Capture the cell that displays the provided text and extract its [X, Y] central coordinate. 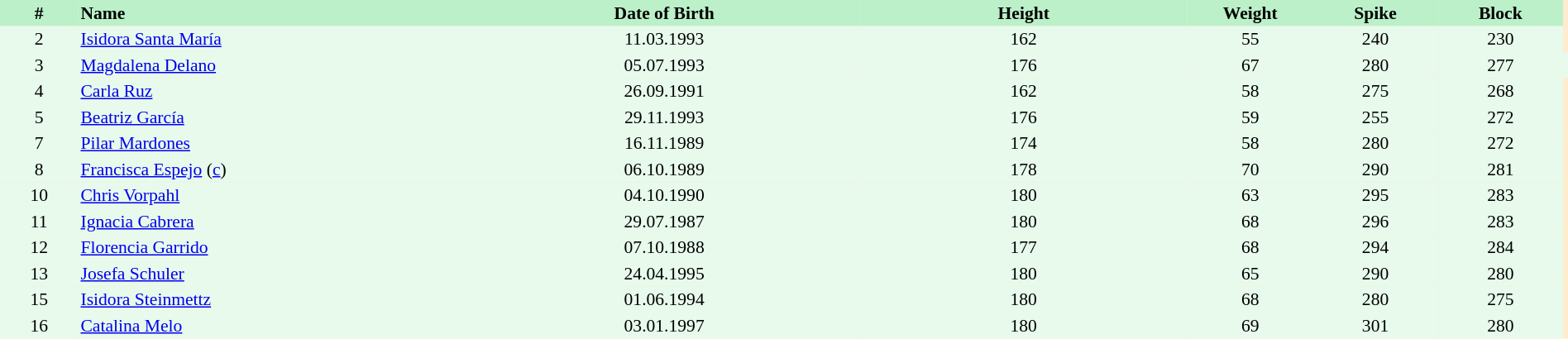
284 [1500, 248]
Name [273, 13]
06.10.1989 [664, 169]
2 [39, 40]
296 [1374, 222]
5 [39, 117]
# [39, 13]
Beatriz García [273, 117]
11.03.1993 [664, 40]
01.06.1994 [664, 299]
11 [39, 222]
281 [1500, 169]
295 [1374, 195]
12 [39, 248]
29.11.1993 [664, 117]
177 [1024, 248]
07.10.1988 [664, 248]
174 [1024, 144]
Josefa Schuler [273, 274]
13 [39, 274]
Florencia Garrido [273, 248]
240 [1374, 40]
24.04.1995 [664, 274]
Chris Vorpahl [273, 195]
Spike [1374, 13]
Isidora Santa María [273, 40]
Block [1500, 13]
301 [1374, 326]
Pilar Mardones [273, 144]
294 [1374, 248]
268 [1500, 91]
16.11.1989 [664, 144]
67 [1250, 65]
Date of Birth [664, 13]
59 [1250, 117]
Weight [1250, 13]
Catalina Melo [273, 326]
26.09.1991 [664, 91]
4 [39, 91]
Ignacia Cabrera [273, 222]
230 [1500, 40]
Height [1024, 13]
Magdalena Delano [273, 65]
255 [1374, 117]
15 [39, 299]
16 [39, 326]
10 [39, 195]
70 [1250, 169]
8 [39, 169]
Isidora Steinmettz [273, 299]
55 [1250, 40]
03.01.1997 [664, 326]
69 [1250, 326]
Francisca Espejo (c) [273, 169]
178 [1024, 169]
05.07.1993 [664, 65]
63 [1250, 195]
7 [39, 144]
3 [39, 65]
Carla Ruz [273, 91]
65 [1250, 274]
277 [1500, 65]
04.10.1990 [664, 195]
29.07.1987 [664, 222]
